Search for the cell housing the specified text and yield its [x, y] center coordinate. 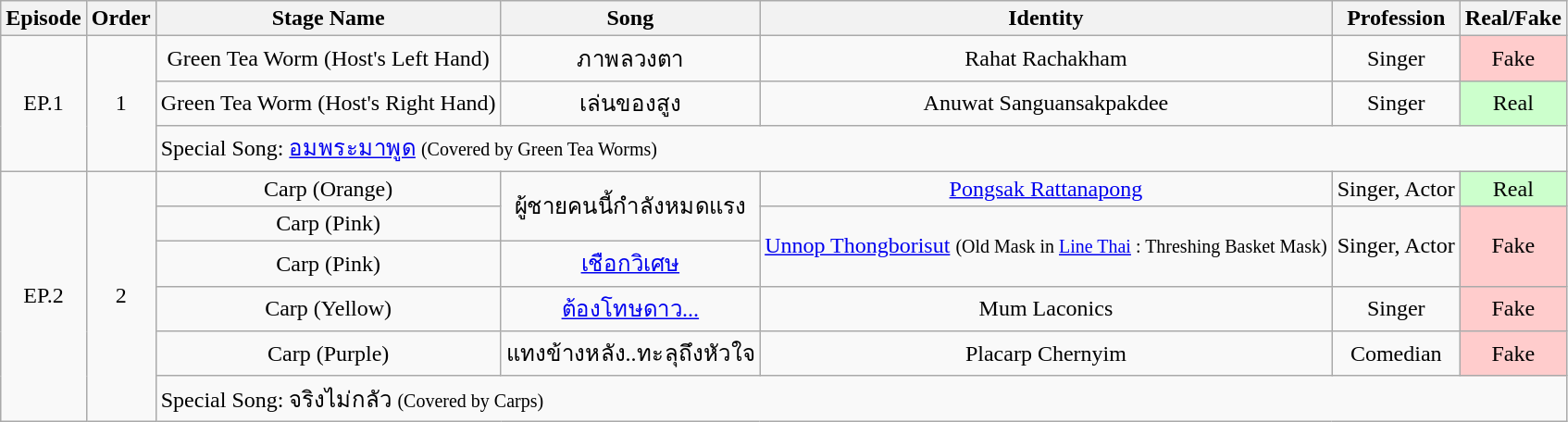
Anuwat Sanguansakpakdee [1046, 104]
EP.1 [44, 104]
Carp (Purple) [328, 354]
Real/Fake [1512, 19]
Song [630, 19]
Order [120, 19]
Green Tea Worm (Host's Left Hand) [328, 59]
Stage Name [328, 19]
ต้องโทษดาว... [630, 309]
Special Song: อมพระมาพูด (Covered by Green Tea Worms) [861, 148]
Carp (Yellow) [328, 309]
Special Song: จริงไม่กลัว (Covered by Carps) [861, 398]
ผู้ชายคนนี้กำลังหมดแรง [630, 205]
Identity [1046, 19]
Placarp Chernyim [1046, 354]
Profession [1396, 19]
Pongsak Rattanapong [1046, 188]
เล่นของสูง [630, 104]
ภาพลวงตา [630, 59]
Carp (Orange) [328, 188]
EP.2 [44, 295]
เชือกวิเศษ [630, 265]
Green Tea Worm (Host's Right Hand) [328, 104]
Comedian [1396, 354]
1 [120, 104]
Unnop Thongborisut (Old Mask in Line Thai : Threshing Basket Mask) [1046, 246]
Episode [44, 19]
2 [120, 295]
แทงข้างหลัง..ทะลุถึงหัวใจ [630, 354]
Rahat Rachakham [1046, 59]
Mum Laconics [1046, 309]
